Determine the [x, y] coordinate at the center of the cell enclosing the given text.  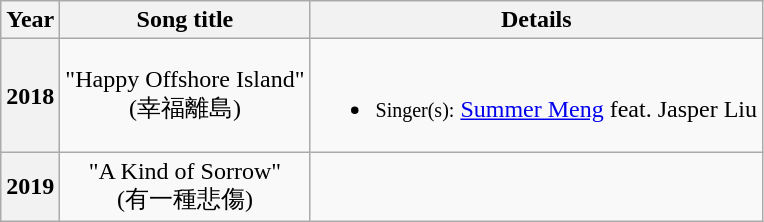
Singer(s): Summer Meng feat. Jasper Liu [536, 96]
Year [30, 20]
2018 [30, 96]
Details [536, 20]
"Happy Offshore Island"(幸福離島) [185, 96]
Song title [185, 20]
2019 [30, 187]
"A Kind of Sorrow"(有一種悲傷) [185, 187]
